Return the (x, y) coordinate for the center point of the cell that contains the specified text.  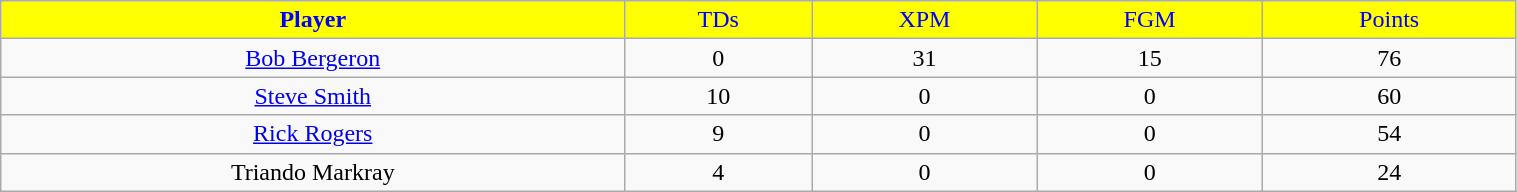
Triando Markray (313, 172)
4 (718, 172)
15 (1150, 58)
10 (718, 96)
24 (1389, 172)
TDs (718, 20)
54 (1389, 134)
31 (924, 58)
Player (313, 20)
Rick Rogers (313, 134)
Points (1389, 20)
Bob Bergeron (313, 58)
Steve Smith (313, 96)
9 (718, 134)
FGM (1150, 20)
76 (1389, 58)
XPM (924, 20)
60 (1389, 96)
